Determine the [X, Y] coordinate at the center of the cell enclosing the given text.  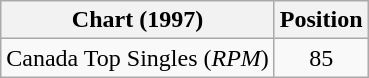
85 [321, 58]
Position [321, 20]
Canada Top Singles (RPM) [138, 58]
Chart (1997) [138, 20]
